Scan for the cell matching the given text and deliver its (X, Y) coordinate at center. 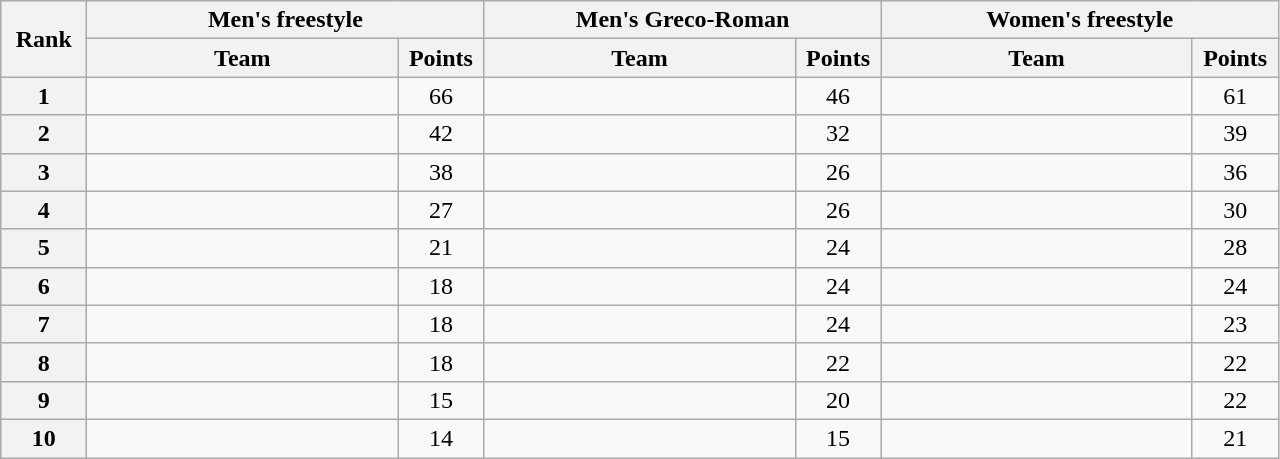
7 (44, 324)
61 (1235, 96)
1 (44, 96)
Men's Greco-Roman (682, 20)
9 (44, 400)
20 (838, 400)
Women's freestyle (1080, 20)
32 (838, 134)
46 (838, 96)
14 (441, 438)
2 (44, 134)
30 (1235, 210)
36 (1235, 172)
4 (44, 210)
8 (44, 362)
10 (44, 438)
38 (441, 172)
Men's freestyle (286, 20)
42 (441, 134)
23 (1235, 324)
6 (44, 286)
28 (1235, 248)
3 (44, 172)
39 (1235, 134)
66 (441, 96)
5 (44, 248)
27 (441, 210)
Rank (44, 39)
